Detect which cell encompasses the target text, then output its [x, y] center coordinate. 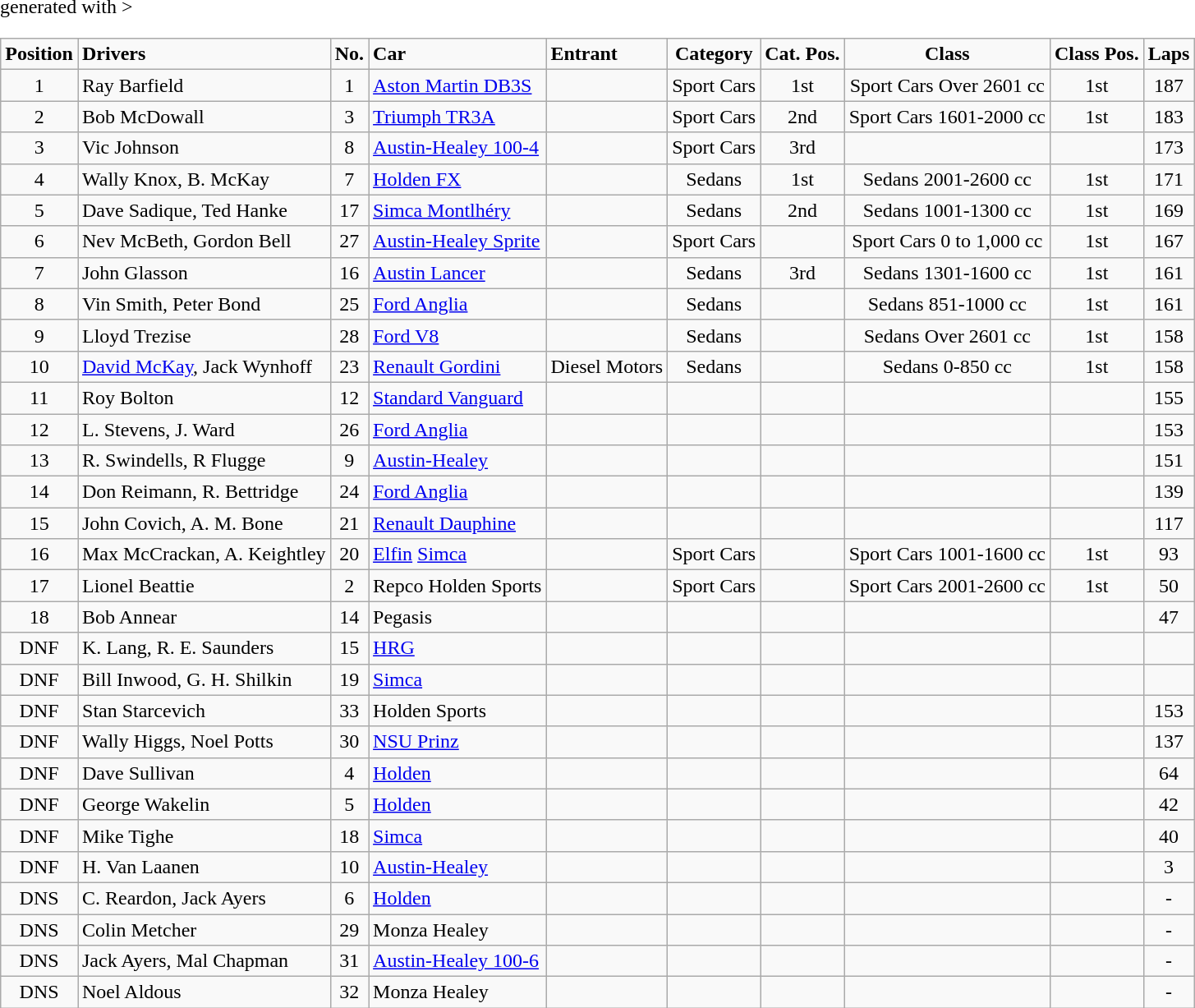
Repco Holden Sports [457, 586]
40 [1169, 835]
Bob Annear [204, 617]
Vin Smith, Peter Bond [204, 304]
Nev McBeth, Gordon Bell [204, 242]
Dave Sadique, Ted Hanke [204, 210]
30 [349, 742]
Mike Tighe [204, 835]
42 [1169, 804]
Lionel Beattie [204, 586]
Austin-Healey Sprite [457, 242]
Austin-Healey 100-6 [457, 961]
64 [1169, 773]
George Wakelin [204, 804]
K. Lang, R. E. Saunders [204, 648]
Car [457, 54]
Bill Inwood, G. H. Shilkin [204, 679]
NSU Prinz [457, 742]
John Covich, A. M. Bone [204, 523]
Class Pos. [1096, 54]
19 [349, 679]
171 [1169, 179]
Noel Aldous [204, 992]
183 [1169, 117]
11 [39, 398]
Renault Dauphine [457, 523]
Standard Vanguard [457, 398]
31 [349, 961]
Don Reimann, R. Bettridge [204, 492]
23 [349, 366]
20 [349, 555]
Colin Metcher [204, 929]
155 [1169, 398]
Wally Higgs, Noel Potts [204, 742]
L. Stevens, J. Ward [204, 430]
Sport Cars 1001-1600 cc [947, 555]
Lloyd Trezise [204, 335]
93 [1169, 555]
Sedans 1001-1300 cc [947, 210]
139 [1169, 492]
John Glasson [204, 273]
137 [1169, 742]
173 [1169, 148]
28 [349, 335]
Ray Barfield [204, 85]
Cat. Pos. [802, 54]
Entrant [607, 54]
Sedans 0-850 cc [947, 366]
Wally Knox, B. McKay [204, 179]
Class [947, 54]
Bob McDowall [204, 117]
No. [349, 54]
32 [349, 992]
151 [1169, 461]
Holden Sports [457, 711]
Sedans 1301-1600 cc [947, 273]
13 [39, 461]
Renault Gordini [457, 366]
33 [349, 711]
Laps [1169, 54]
Elfin Simca [457, 555]
C. Reardon, Jack Ayers [204, 898]
25 [349, 304]
Category [715, 54]
Position [39, 54]
Sedans Over 2601 cc [947, 335]
117 [1169, 523]
Sport Cars 1601-2000 cc [947, 117]
HRG [457, 648]
Jack Ayers, Mal Chapman [204, 961]
Sedans 2001-2600 cc [947, 179]
187 [1169, 85]
Sport Cars Over 2601 cc [947, 85]
Roy Bolton [204, 398]
Ford V8 [457, 335]
Aston Martin DB3S [457, 85]
Triumph TR3A [457, 117]
Simca Montlhéry [457, 210]
Austin-Healey 100-4 [457, 148]
Austin Lancer [457, 273]
21 [349, 523]
Sport Cars 0 to 1,000 cc [947, 242]
Max McCrackan, A. Keightley [204, 555]
H. Van Laanen [204, 867]
Pegasis [457, 617]
Dave Sullivan [204, 773]
47 [1169, 617]
Stan Starcevich [204, 711]
Drivers [204, 54]
167 [1169, 242]
Holden FX [457, 179]
Diesel Motors [607, 366]
24 [349, 492]
Sedans 851-1000 cc [947, 304]
27 [349, 242]
26 [349, 430]
169 [1169, 210]
David McKay, Jack Wynhoff [204, 366]
50 [1169, 586]
R. Swindells, R Flugge [204, 461]
Sport Cars 2001-2600 cc [947, 586]
29 [349, 929]
Vic Johnson [204, 148]
